Scan for the cell matching the given text and deliver its [x, y] coordinate at center. 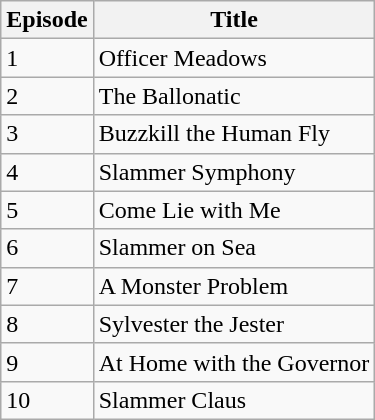
8 [47, 324]
9 [47, 362]
7 [47, 286]
Episode [47, 20]
Sylvester the Jester [234, 324]
Buzzkill the Human Fly [234, 134]
At Home with the Governor [234, 362]
5 [47, 210]
A Monster Problem [234, 286]
Officer Meadows [234, 58]
Slammer Symphony [234, 172]
1 [47, 58]
Slammer on Sea [234, 248]
Title [234, 20]
Come Lie with Me [234, 210]
Slammer Claus [234, 400]
6 [47, 248]
2 [47, 96]
4 [47, 172]
3 [47, 134]
10 [47, 400]
The Ballonatic [234, 96]
